Detect which cell encompasses the target text, then output its (X, Y) center coordinate. 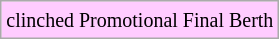
clinched Promotional Final Berth (140, 20)
